Locate the cell with the specified text and output its (X, Y) center coordinate. 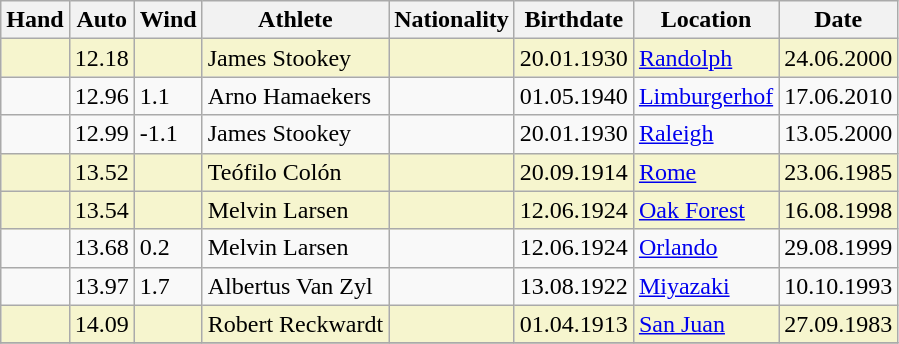
Robert Reckwardt (295, 324)
San Juan (706, 324)
24.06.2000 (838, 58)
1.1 (168, 96)
16.08.1998 (838, 210)
Miyazaki (706, 286)
Albertus Van Zyl (295, 286)
Rome (706, 172)
Nationality (452, 20)
Date (838, 20)
29.08.1999 (838, 248)
1.7 (168, 286)
Athlete (295, 20)
-1.1 (168, 134)
0.2 (168, 248)
Arno Hamaekers (295, 96)
10.10.1993 (838, 286)
Orlando (706, 248)
01.05.1940 (574, 96)
13.54 (102, 210)
13.52 (102, 172)
12.18 (102, 58)
Raleigh (706, 134)
27.09.1983 (838, 324)
23.06.1985 (838, 172)
Location (706, 20)
12.99 (102, 134)
Oak Forest (706, 210)
13.97 (102, 286)
20.09.1914 (574, 172)
Randolph (706, 58)
Teófilo Colón (295, 172)
Hand (35, 20)
Limburgerhof (706, 96)
14.09 (102, 324)
01.04.1913 (574, 324)
13.68 (102, 248)
Auto (102, 20)
13.05.2000 (838, 134)
13.08.1922 (574, 286)
Birthdate (574, 20)
17.06.2010 (838, 96)
Wind (168, 20)
12.96 (102, 96)
